Pinpoint the cell where the given text exists, returning its (x, y) midpoint coordinate. 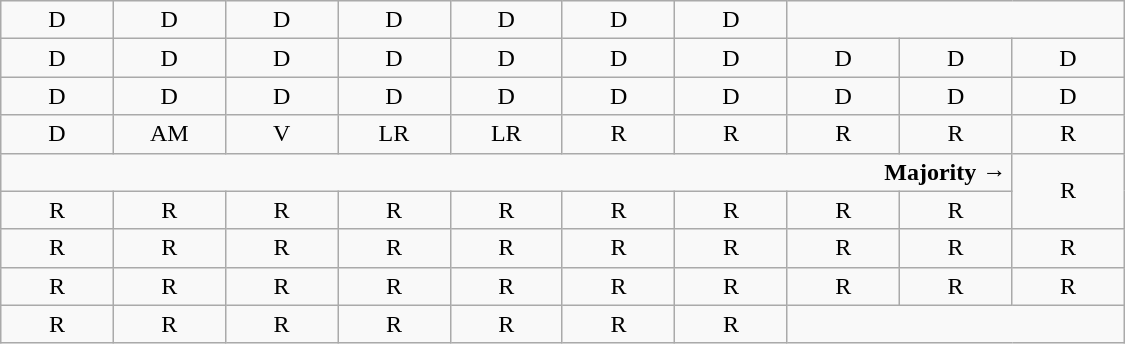
AM (169, 134)
V (281, 134)
Majority → (506, 172)
